From the cell containing the given text, extract its center point as (x, y) coordinate. 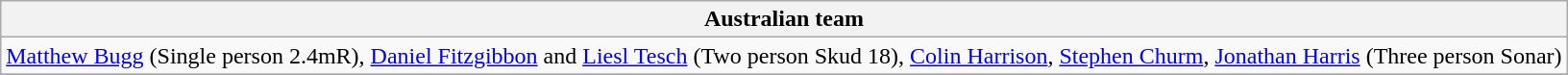
Australian team (784, 19)
